Search for the cell housing the specified text and yield its (X, Y) center coordinate. 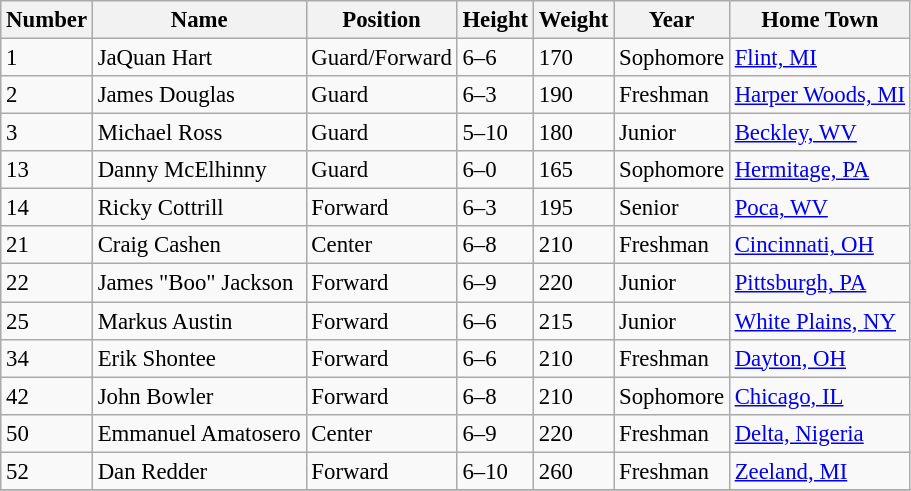
34 (47, 358)
Danny McElhinny (199, 170)
42 (47, 396)
5–10 (495, 133)
3 (47, 133)
Beckley, WV (820, 133)
6–0 (495, 170)
Michael Ross (199, 133)
Flint, MI (820, 58)
Emmanuel Amatosero (199, 433)
52 (47, 471)
Guard/Forward (382, 58)
13 (47, 170)
Chicago, IL (820, 396)
Senior (672, 208)
2 (47, 95)
Zeeland, MI (820, 471)
Cincinnati, OH (820, 245)
Position (382, 20)
Number (47, 20)
180 (573, 133)
Craig Cashen (199, 245)
260 (573, 471)
Poca, WV (820, 208)
Hermitage, PA (820, 170)
195 (573, 208)
James Douglas (199, 95)
Name (199, 20)
Harper Woods, MI (820, 95)
6–10 (495, 471)
Delta, Nigeria (820, 433)
215 (573, 321)
Ricky Cottrill (199, 208)
1 (47, 58)
50 (47, 433)
165 (573, 170)
170 (573, 58)
21 (47, 245)
James "Boo" Jackson (199, 283)
Dan Redder (199, 471)
Dayton, OH (820, 358)
190 (573, 95)
White Plains, NY (820, 321)
John Bowler (199, 396)
JaQuan Hart (199, 58)
14 (47, 208)
Markus Austin (199, 321)
25 (47, 321)
Pittsburgh, PA (820, 283)
Home Town (820, 20)
Weight (573, 20)
Year (672, 20)
Erik Shontee (199, 358)
22 (47, 283)
Height (495, 20)
